Extract the [X, Y] coordinate from the center of the cell holding the provided text.  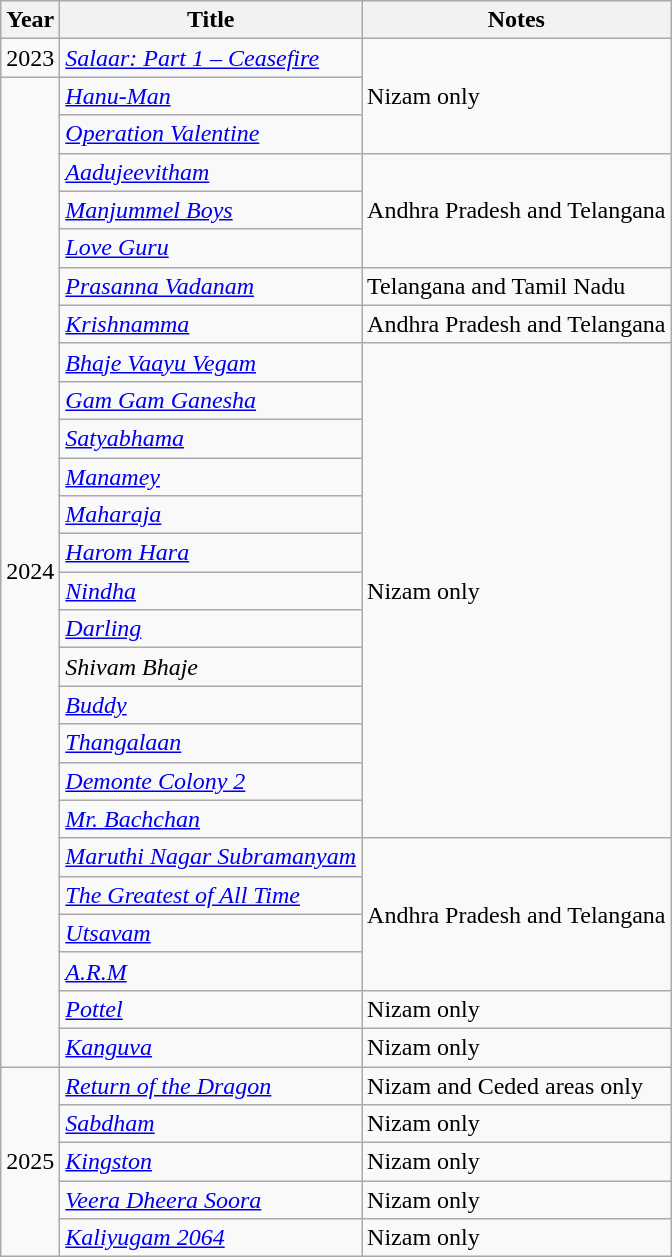
Aadujeevitham [211, 172]
Nizam and Ceded areas only [517, 1085]
Notes [517, 20]
Manamey [211, 477]
Thangalaan [211, 743]
Darling [211, 629]
Kaliyugam 2064 [211, 1238]
Pottel [211, 1009]
Veera Dheera Soora [211, 1200]
Operation Valentine [211, 134]
Manjummel Boys [211, 210]
Utsavam [211, 933]
Satyabhama [211, 438]
2024 [30, 572]
Maruthi Nagar Subramanyam [211, 857]
Bhaje Vaayu Vegam [211, 362]
Love Guru [211, 248]
The Greatest of All Time [211, 895]
Kingston [211, 1162]
Sabdham [211, 1124]
Maharaja [211, 515]
2023 [30, 58]
Salaar: Part 1 – Ceasefire [211, 58]
Shivam Bhaje [211, 667]
Title [211, 20]
Return of the Dragon [211, 1085]
Buddy [211, 705]
Prasanna Vadanam [211, 286]
Krishnamma [211, 324]
Mr. Bachchan [211, 819]
Telangana and Tamil Nadu [517, 286]
Demonte Colony 2 [211, 781]
A.R.M [211, 971]
2025 [30, 1161]
Harom Hara [211, 553]
Kanguva [211, 1047]
Hanu-Man [211, 96]
Gam Gam Ganesha [211, 400]
Nindha [211, 591]
Year [30, 20]
